Identify which cell holds the provided text, then report its [X, Y] central coordinate. 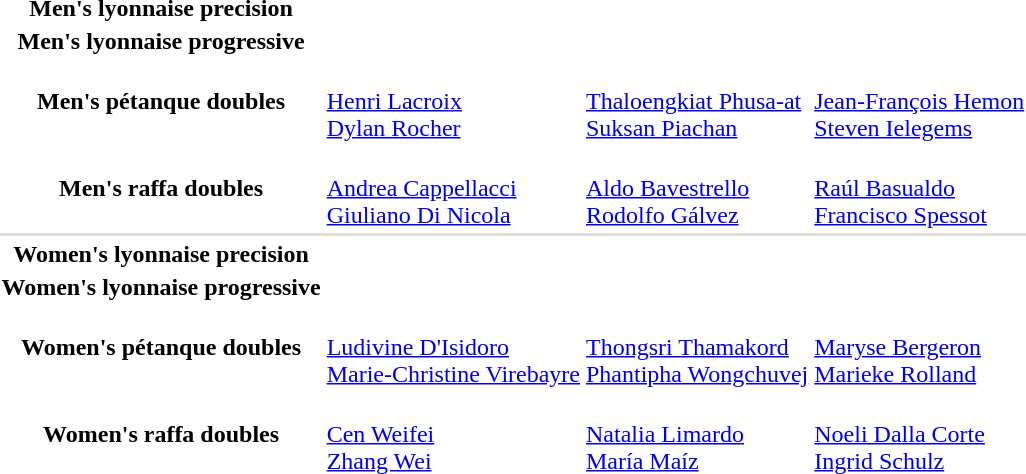
Women's lyonnaise progressive [161, 287]
Men's raffa doubles [161, 188]
Thongsri ThamakordPhantipha Wongchuvej [698, 347]
Jean-François HemonSteven Ielegems [920, 101]
Raúl BasualdoFrancisco Spessot [920, 188]
Ludivine D'IsidoroMarie-Christine Virebayre [453, 347]
Thaloengkiat Phusa-atSuksan Piachan [698, 101]
Maryse BergeronMarieke Rolland [920, 347]
Women's pétanque doubles [161, 347]
Men's pétanque doubles [161, 101]
Andrea CappellacciGiuliano Di Nicola [453, 188]
Aldo BavestrelloRodolfo Gálvez [698, 188]
Henri LacroixDylan Rocher [453, 101]
Women's lyonnaise precision [161, 254]
Men's lyonnaise progressive [161, 41]
